Search for the cell housing the specified text and yield its [X, Y] center coordinate. 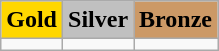
Silver [98, 20]
Bronze [176, 20]
Gold [32, 20]
